Return the [X, Y] coordinate for the center point of the cell that contains the specified text.  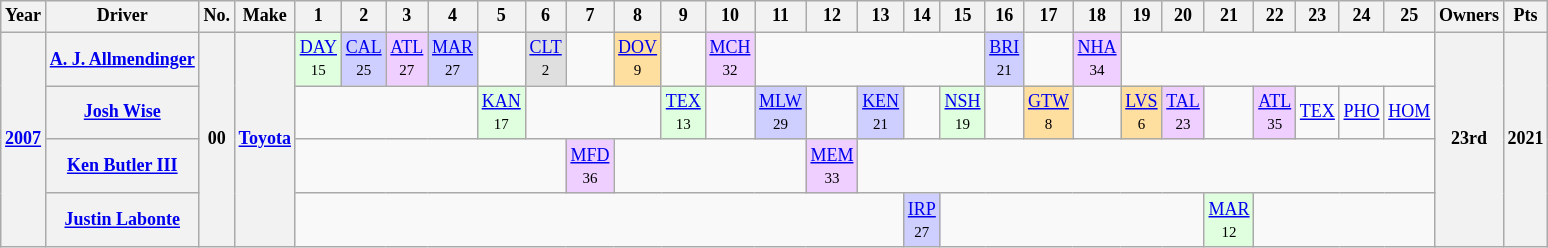
14 [922, 16]
5 [501, 16]
NHA34 [1097, 59]
Justin Labonte [122, 220]
Toyota [264, 140]
A. J. Allmendinger [122, 59]
2 [364, 16]
CAL25 [364, 59]
KEN21 [881, 113]
17 [1049, 16]
MAR12 [1229, 220]
HOM [1410, 113]
6 [546, 16]
MFD36 [590, 166]
PHO [1362, 113]
ATL35 [1275, 113]
Driver [122, 16]
1 [318, 16]
23rd [1470, 140]
Josh Wise [122, 113]
2021 [1526, 140]
00 [216, 140]
12 [832, 16]
MEM33 [832, 166]
3 [407, 16]
9 [683, 16]
19 [1142, 16]
KAN17 [501, 113]
20 [1183, 16]
MAR27 [453, 59]
CLT2 [546, 59]
11 [780, 16]
GTW8 [1049, 113]
21 [1229, 16]
15 [962, 16]
MCH32 [730, 59]
No. [216, 16]
MLW29 [780, 113]
16 [1004, 16]
TEX [1318, 113]
Owners [1470, 16]
2007 [24, 140]
BRI21 [1004, 59]
24 [1362, 16]
7 [590, 16]
TEX13 [683, 113]
22 [1275, 16]
18 [1097, 16]
Pts [1526, 16]
DAY15 [318, 59]
DOV9 [638, 59]
LVS6 [1142, 113]
4 [453, 16]
ATL27 [407, 59]
Ken Butler III [122, 166]
13 [881, 16]
IRP27 [922, 220]
8 [638, 16]
Make [264, 16]
10 [730, 16]
25 [1410, 16]
23 [1318, 16]
Year [24, 16]
NSH19 [962, 113]
TAL23 [1183, 113]
